Determine the [X, Y] coordinate at the center of the cell enclosing the given text.  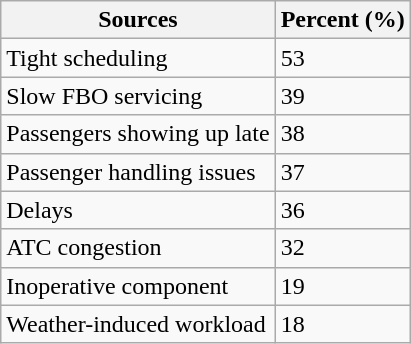
Inoperative component [138, 286]
Passengers showing up late [138, 134]
53 [342, 58]
Tight scheduling [138, 58]
19 [342, 286]
32 [342, 248]
37 [342, 172]
39 [342, 96]
Percent (%) [342, 20]
Delays [138, 210]
Passenger handling issues [138, 172]
38 [342, 134]
Sources [138, 20]
ATC congestion [138, 248]
18 [342, 324]
Weather-induced workload [138, 324]
Slow FBO servicing [138, 96]
36 [342, 210]
